From the cell containing the given text, extract its center point as (X, Y) coordinate. 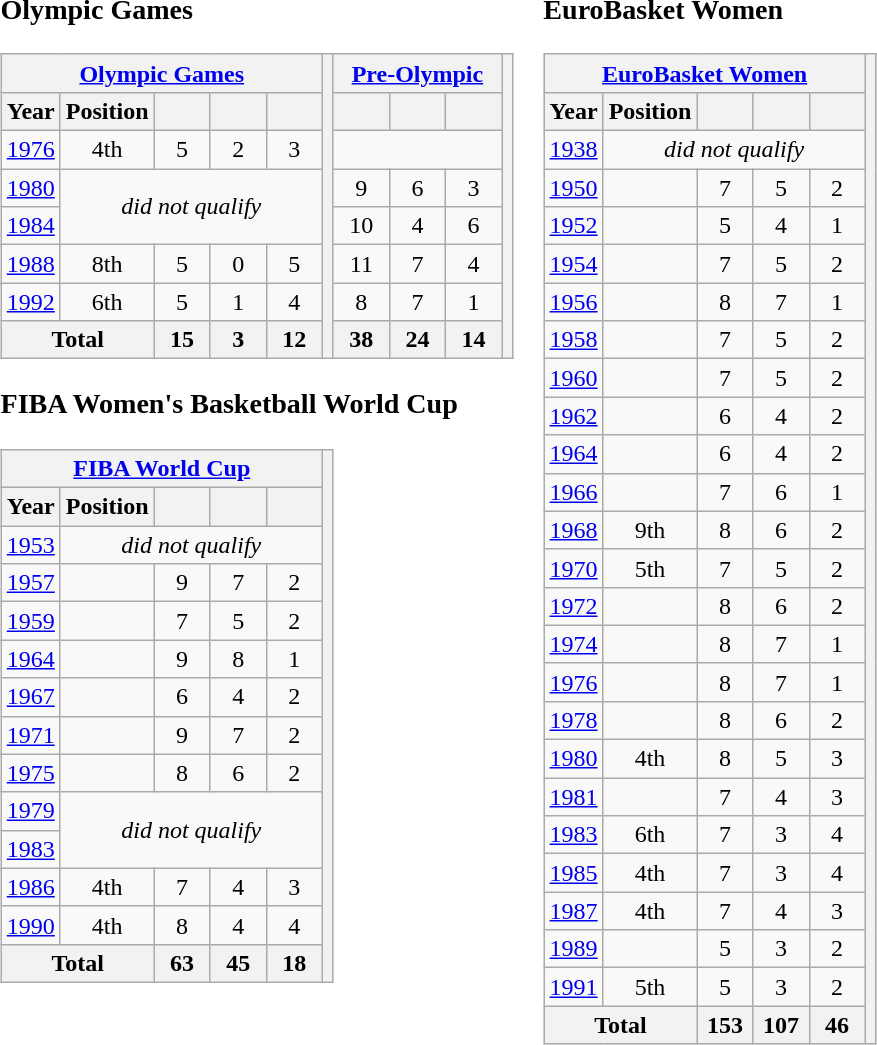
1967 (30, 697)
1991 (574, 987)
1984 (30, 226)
1938 (574, 150)
15 (182, 340)
8th (107, 264)
1975 (30, 773)
63 (182, 963)
1992 (30, 302)
1960 (574, 378)
1972 (574, 606)
10 (361, 226)
1979 (30, 811)
1974 (574, 644)
1953 (30, 545)
1954 (574, 264)
Olympic Games (162, 73)
1968 (574, 530)
18 (294, 963)
Pre-Olympic (417, 73)
1989 (574, 949)
1990 (30, 925)
9th (650, 530)
1958 (574, 340)
0 (238, 264)
46 (837, 1025)
38 (361, 340)
1959 (30, 621)
1956 (574, 302)
45 (238, 963)
1962 (574, 416)
EuroBasket Women (704, 73)
1966 (574, 492)
153 (725, 1025)
107 (781, 1025)
1988 (30, 264)
1970 (574, 568)
1952 (574, 226)
1957 (30, 583)
12 (294, 340)
14 (473, 340)
11 (361, 264)
1986 (30, 887)
1981 (574, 797)
1971 (30, 735)
24 (417, 340)
1985 (574, 873)
FIBA World Cup (162, 469)
1987 (574, 911)
1978 (574, 720)
1950 (574, 188)
